Detect which cell encompasses the target text, then output its [X, Y] center coordinate. 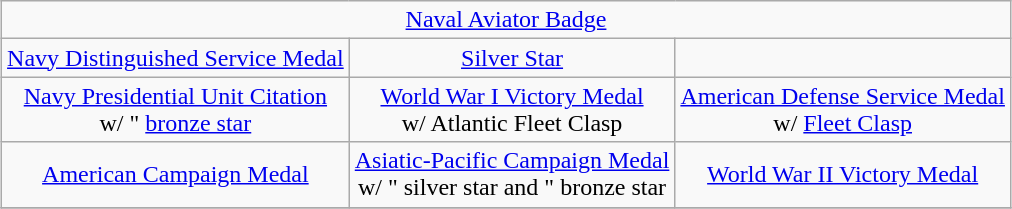
American Defense Service Medalw/ Fleet Clasp [843, 110]
Silver Star [512, 58]
Naval Aviator Badge [506, 20]
Navy Distinguished Service Medal [176, 58]
American Campaign Medal [176, 174]
Asiatic-Pacific Campaign Medalw/ " silver star and " bronze star [512, 174]
World War I Victory Medalw/ Atlantic Fleet Clasp [512, 110]
Navy Presidential Unit Citationw/ " bronze star [176, 110]
World War II Victory Medal [843, 174]
